Find where the given text appears and provide that cell's center as (x, y) coordinate. 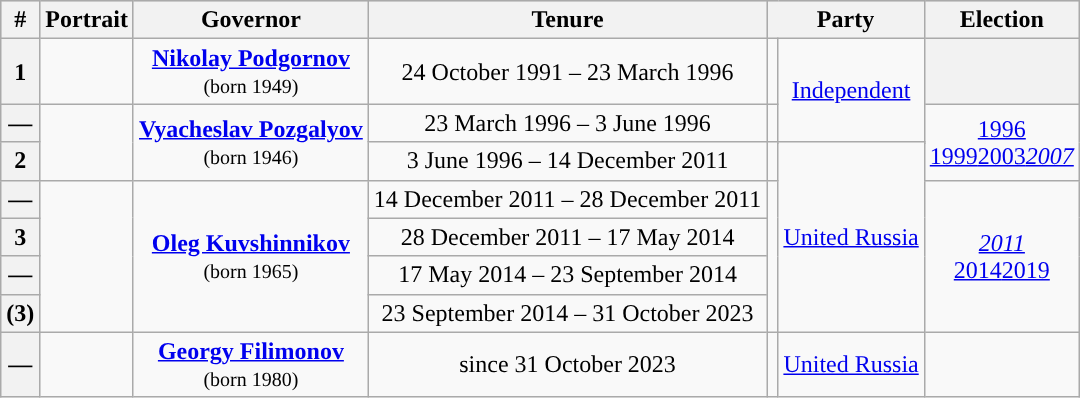
24 October 1991 – 23 March 1996 (567, 72)
201120142019 (1002, 256)
Party (846, 20)
Governor (250, 20)
1 (20, 72)
since 31 October 2023 (567, 364)
Vyacheslav Pozgalyov(born 1946) (250, 142)
2 (20, 161)
1996199920032007 (1002, 142)
23 March 1996 – 3 June 1996 (567, 123)
Oleg Kuvshinnikov(born 1965) (250, 256)
Election (1002, 20)
Tenure (567, 20)
17 May 2014 – 23 September 2014 (567, 275)
23 September 2014 – 31 October 2023 (567, 313)
3 June 1996 – 14 December 2011 (567, 161)
Nikolay Podgornov(born 1949) (250, 72)
Portrait (87, 20)
14 December 2011 – 28 December 2011 (567, 199)
28 December 2011 – 17 May 2014 (567, 237)
Independent (851, 90)
# (20, 20)
Georgy Filimonov(born 1980) (250, 364)
3 (20, 237)
(3) (20, 313)
